Locate the cell with the specified text and output its [X, Y] center coordinate. 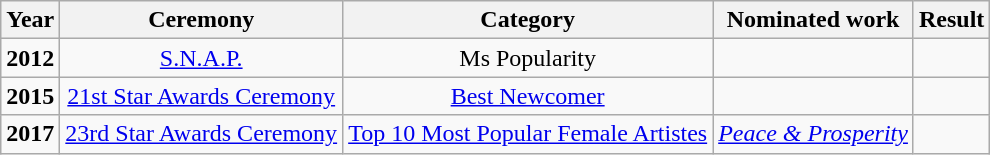
Year [30, 20]
Ceremony [202, 20]
2015 [30, 96]
Best Newcomer [528, 96]
S.N.A.P. [202, 58]
Top 10 Most Popular Female Artistes [528, 134]
2017 [30, 134]
21st Star Awards Ceremony [202, 96]
2012 [30, 58]
Category [528, 20]
Ms Popularity [528, 58]
Peace & Prosperity [814, 134]
Result [951, 20]
Nominated work [814, 20]
23rd Star Awards Ceremony [202, 134]
